Find where the given text appears and provide that cell's center as (x, y) coordinate. 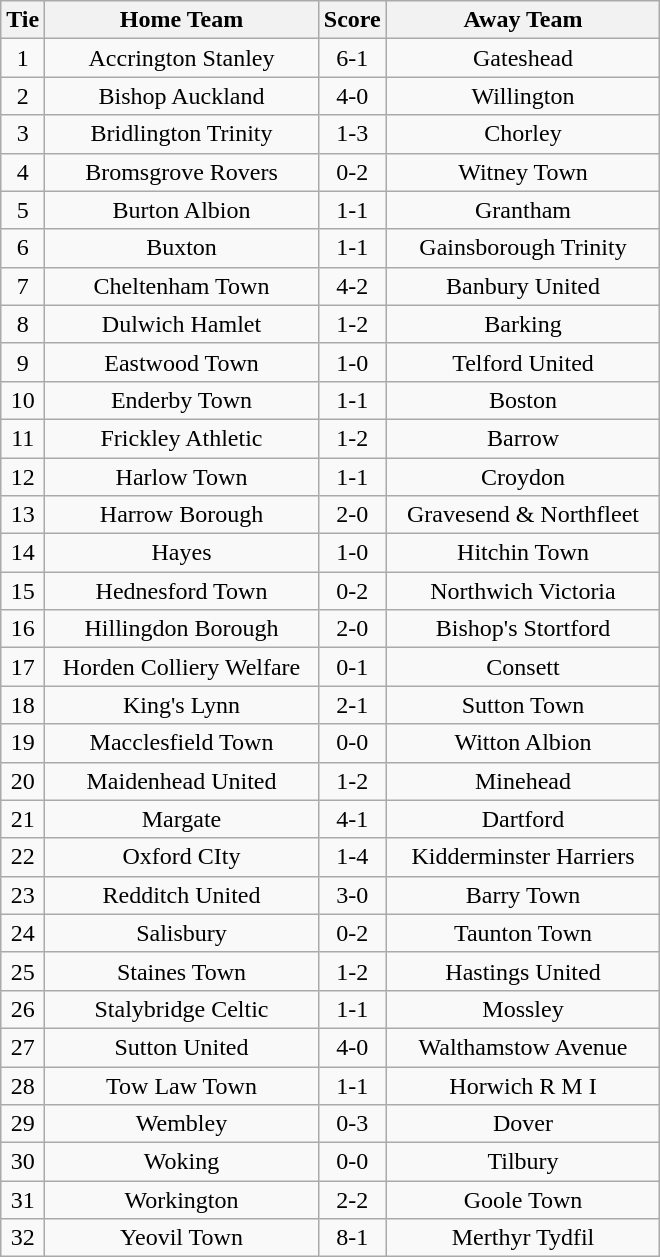
22 (23, 857)
Maidenhead United (182, 781)
30 (23, 1162)
24 (23, 933)
Sutton United (182, 1047)
4 (23, 172)
Bishop's Stortford (523, 629)
Tow Law Town (182, 1085)
6 (23, 248)
Hastings United (523, 971)
Hayes (182, 553)
Chorley (523, 134)
18 (23, 705)
Croydon (523, 477)
31 (23, 1200)
Dulwich Hamlet (182, 324)
Harrow Borough (182, 515)
Enderby Town (182, 400)
Grantham (523, 210)
Macclesfield Town (182, 743)
Tie (23, 20)
28 (23, 1085)
Willington (523, 96)
Oxford CIty (182, 857)
12 (23, 477)
17 (23, 667)
Gateshead (523, 58)
1-3 (352, 134)
1-4 (352, 857)
Wembley (182, 1124)
Witton Albion (523, 743)
6-1 (352, 58)
King's Lynn (182, 705)
19 (23, 743)
2 (23, 96)
Gainsborough Trinity (523, 248)
Stalybridge Celtic (182, 1009)
Eastwood Town (182, 362)
21 (23, 819)
5 (23, 210)
14 (23, 553)
Merthyr Tydfil (523, 1238)
Horden Colliery Welfare (182, 667)
0-1 (352, 667)
16 (23, 629)
Bromsgrove Rovers (182, 172)
Staines Town (182, 971)
Barry Town (523, 895)
Hednesford Town (182, 591)
1 (23, 58)
25 (23, 971)
Boston (523, 400)
2-1 (352, 705)
0-3 (352, 1124)
Salisbury (182, 933)
Hitchin Town (523, 553)
Yeovil Town (182, 1238)
11 (23, 438)
13 (23, 515)
Hillingdon Borough (182, 629)
26 (23, 1009)
Horwich R M I (523, 1085)
Burton Albion (182, 210)
Buxton (182, 248)
23 (23, 895)
10 (23, 400)
Goole Town (523, 1200)
Northwich Victoria (523, 591)
Witney Town (523, 172)
Barking (523, 324)
Telford United (523, 362)
Walthamstow Avenue (523, 1047)
4-1 (352, 819)
Mossley (523, 1009)
Home Team (182, 20)
Bishop Auckland (182, 96)
Dover (523, 1124)
Redditch United (182, 895)
Harlow Town (182, 477)
15 (23, 591)
8 (23, 324)
27 (23, 1047)
Taunton Town (523, 933)
3-0 (352, 895)
Consett (523, 667)
Accrington Stanley (182, 58)
2-2 (352, 1200)
Workington (182, 1200)
Dartford (523, 819)
Tilbury (523, 1162)
Woking (182, 1162)
4-2 (352, 286)
9 (23, 362)
Frickley Athletic (182, 438)
Banbury United (523, 286)
8-1 (352, 1238)
Score (352, 20)
7 (23, 286)
29 (23, 1124)
3 (23, 134)
32 (23, 1238)
Margate (182, 819)
Kidderminster Harriers (523, 857)
Cheltenham Town (182, 286)
20 (23, 781)
Sutton Town (523, 705)
Away Team (523, 20)
Barrow (523, 438)
Minehead (523, 781)
Gravesend & Northfleet (523, 515)
Bridlington Trinity (182, 134)
